Detect which cell encompasses the target text, then output its [X, Y] center coordinate. 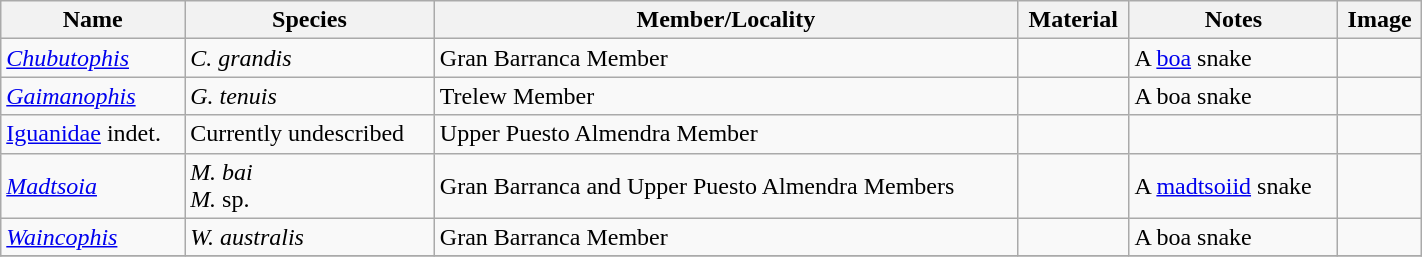
Waincophis [93, 237]
Name [93, 20]
Notes [1234, 20]
Gaimanophis [93, 96]
Iguanidae indet. [93, 134]
Currently undescribed [310, 134]
W. australis [310, 237]
Species [310, 20]
Material [1072, 20]
Chubutophis [93, 58]
Madtsoia [93, 186]
C. grandis [310, 58]
G. tenuis [310, 96]
Trelew Member [726, 96]
Upper Puesto Almendra Member [726, 134]
Image [1380, 20]
A madtsoiid snake [1234, 186]
M. baiM. sp. [310, 186]
Gran Barranca and Upper Puesto Almendra Members [726, 186]
Member/Locality [726, 20]
